Identify which cell holds the provided text, then report its (X, Y) central coordinate. 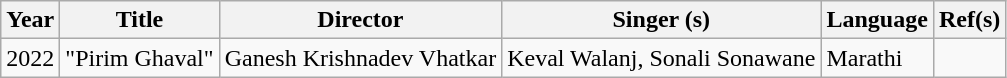
Ganesh Krishnadev Vhatkar (360, 58)
Title (140, 20)
Marathi (877, 58)
2022 (30, 58)
Director (360, 20)
Year (30, 20)
Singer (s) (662, 20)
Language (877, 20)
"Pirim Ghaval" (140, 58)
Keval Walanj, Sonali Sonawane (662, 58)
Ref(s) (969, 20)
